Determine the (X, Y) coordinate at the center of the cell enclosing the given text.  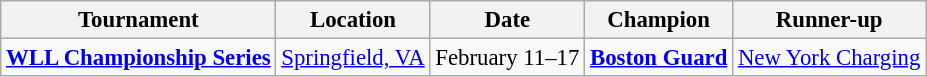
Date (508, 20)
Location (353, 20)
Tournament (138, 20)
New York Charging (830, 58)
WLL Championship Series (138, 58)
Boston Guard (659, 58)
Champion (659, 20)
Runner-up (830, 20)
Springfield, VA (353, 58)
February 11–17 (508, 58)
